For the text-containing cell, return its midpoint in [x, y] coordinate format. 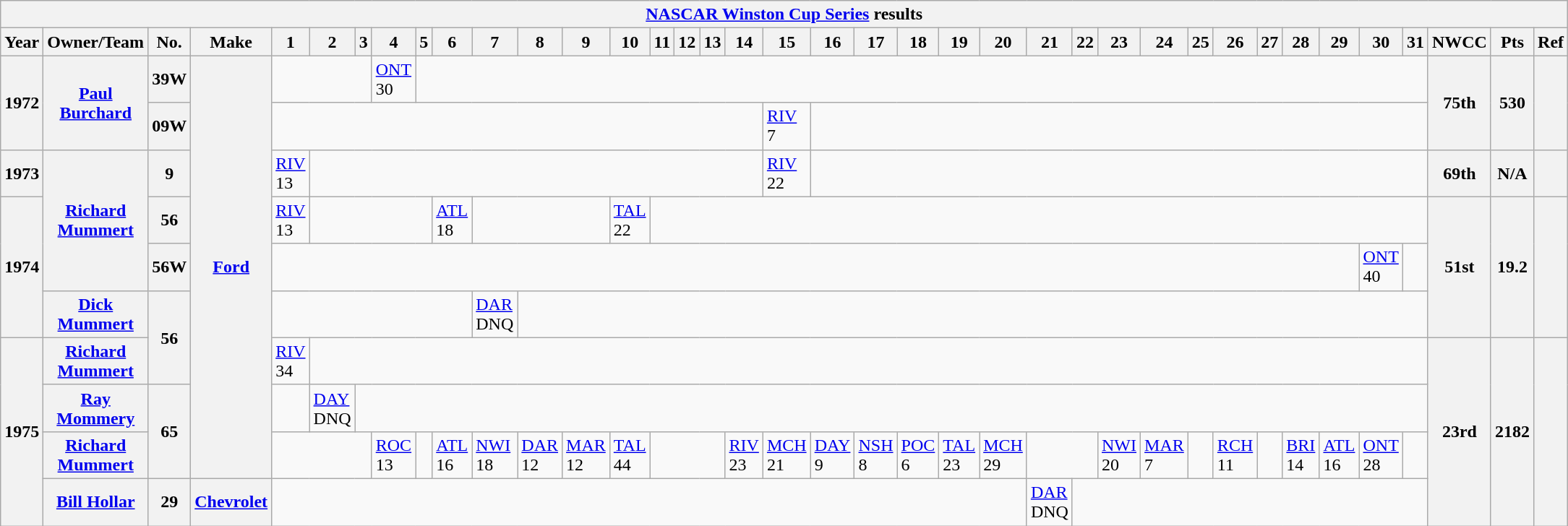
Chevrolet [231, 501]
15 [787, 42]
Owner/Team [95, 42]
RIV23 [744, 455]
NASCAR Winston Cup Series results [784, 14]
19.2 [1512, 267]
19 [959, 42]
RIV7 [787, 126]
12 [687, 42]
BRI14 [1301, 455]
Year [22, 42]
1972 [22, 103]
1975 [22, 431]
1974 [22, 267]
39W [169, 79]
ATL18 [453, 220]
MCH21 [787, 455]
MAR7 [1165, 455]
DAR12 [540, 455]
21 [1050, 42]
ROC13 [393, 455]
NWI20 [1119, 455]
TAL22 [630, 220]
18 [918, 42]
13 [713, 42]
2 [333, 42]
25 [1200, 42]
ONT40 [1381, 267]
530 [1512, 103]
27 [1269, 42]
17 [876, 42]
N/A [1512, 173]
DAYDNQ [333, 408]
56W [169, 267]
2182 [1512, 431]
3 [363, 42]
7 [494, 42]
5 [424, 42]
1973 [22, 173]
22 [1084, 42]
MCH29 [1003, 455]
31 [1415, 42]
16 [833, 42]
Dick Mummert [95, 314]
No. [169, 42]
TAL23 [959, 455]
POC6 [918, 455]
11 [662, 42]
26 [1235, 42]
51st [1459, 267]
14 [744, 42]
Pts [1512, 42]
4 [393, 42]
23 [1119, 42]
TAL44 [630, 455]
ONT30 [393, 79]
NSH8 [876, 455]
24 [1165, 42]
RCH11 [1235, 455]
ONT28 [1381, 455]
Ford [231, 267]
Ray Mommery [95, 408]
65 [169, 431]
30 [1381, 42]
28 [1301, 42]
RIV22 [787, 173]
Make [231, 42]
23rd [1459, 431]
8 [540, 42]
75th [1459, 103]
MAR12 [586, 455]
NWI18 [494, 455]
Bill Hollar [95, 501]
6 [453, 42]
Paul Burchard [95, 103]
RIV34 [291, 361]
10 [630, 42]
DAY9 [833, 455]
1 [291, 42]
69th [1459, 173]
NWCC [1459, 42]
09W [169, 126]
Ref [1551, 42]
20 [1003, 42]
